From the cell containing the given text, extract its center point as [x, y] coordinate. 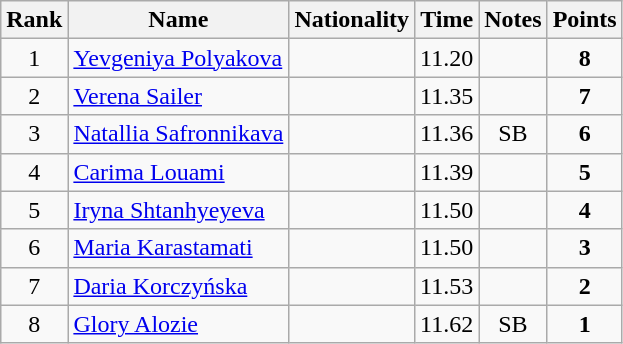
Rank [34, 20]
11.62 [447, 324]
11.53 [447, 286]
Iryna Shtanhyeyeva [178, 210]
11.36 [447, 134]
Yevgeniya Polyakova [178, 58]
Name [178, 20]
Time [447, 20]
Verena Sailer [178, 96]
Points [584, 20]
Carima Louami [178, 172]
Natallia Safronnikava [178, 134]
11.39 [447, 172]
Glory Alozie [178, 324]
Daria Korczyńska [178, 286]
Maria Karastamati [178, 248]
Nationality [352, 20]
11.35 [447, 96]
11.20 [447, 58]
Notes [513, 20]
